Locate the cell with the specified text and output its [x, y] center coordinate. 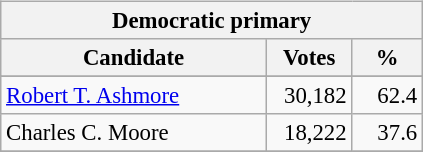
37.6 [388, 133]
62.4 [388, 96]
18,222 [309, 133]
Candidate [134, 58]
Votes [309, 58]
Robert T. Ashmore [134, 96]
30,182 [309, 96]
Democratic primary [212, 21]
% [388, 58]
Charles C. Moore [134, 133]
